For the text-containing cell, return its midpoint in (x, y) coordinate format. 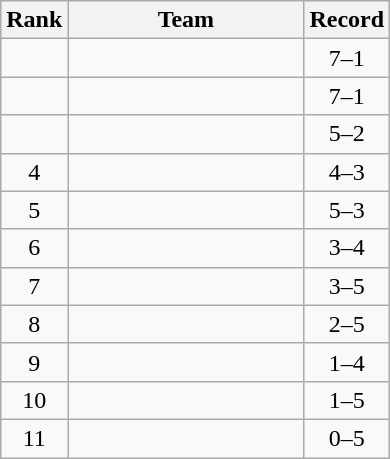
3–4 (347, 248)
8 (34, 324)
5–3 (347, 210)
1–5 (347, 400)
5–2 (347, 134)
3–5 (347, 286)
6 (34, 248)
9 (34, 362)
Team (186, 20)
Record (347, 20)
10 (34, 400)
2–5 (347, 324)
4 (34, 172)
11 (34, 438)
5 (34, 210)
0–5 (347, 438)
1–4 (347, 362)
4–3 (347, 172)
Rank (34, 20)
7 (34, 286)
